Output the [x, y] coordinate of the center of the cell containing the given text.  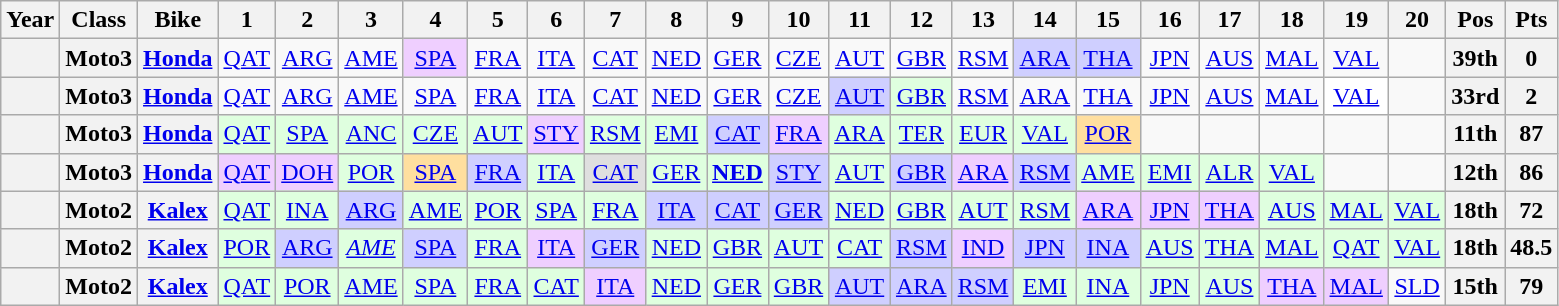
18 [1292, 20]
TER [921, 134]
SLD [1416, 286]
16 [1170, 20]
79 [1532, 286]
Year [30, 20]
5 [498, 20]
IND [983, 248]
0 [1532, 58]
33rd [1476, 96]
9 [738, 20]
48.5 [1532, 248]
72 [1532, 210]
Pts [1532, 20]
8 [676, 20]
87 [1532, 134]
10 [798, 20]
Pos [1476, 20]
19 [1356, 20]
15 [1108, 20]
11th [1476, 134]
86 [1532, 172]
20 [1416, 20]
ALR [1229, 172]
3 [371, 20]
7 [615, 20]
1 [247, 20]
DOH [308, 172]
39th [1476, 58]
4 [435, 20]
Bike [178, 20]
14 [1045, 20]
Class [99, 20]
12th [1476, 172]
17 [1229, 20]
6 [556, 20]
13 [983, 20]
EUR [983, 134]
ANC [371, 134]
15th [1476, 286]
12 [921, 20]
11 [860, 20]
